Detect which cell encompasses the target text, then output its [x, y] center coordinate. 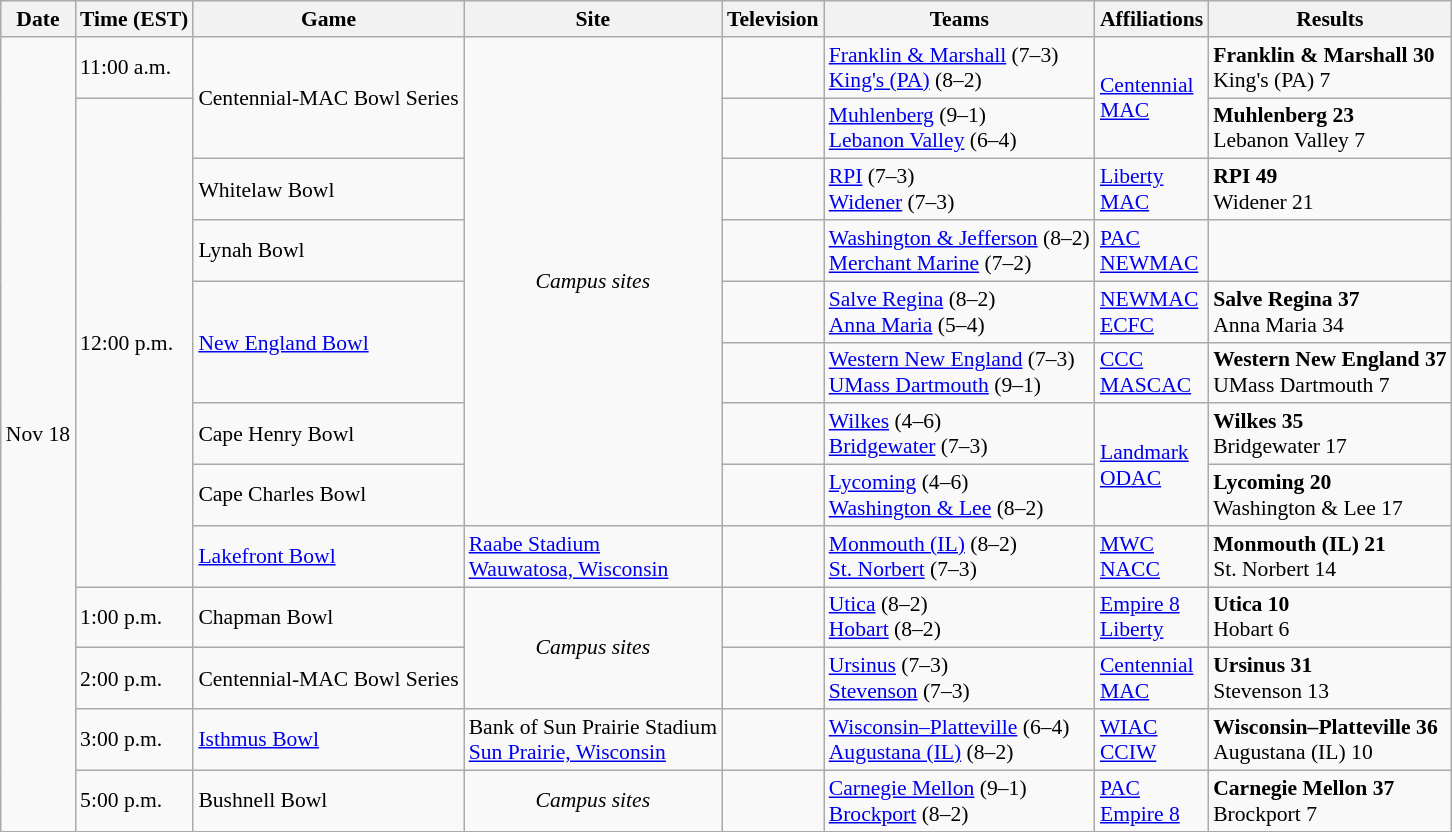
Site [593, 19]
LandmarkODAC [1152, 465]
Wisconsin–Platteville (6–4)Augustana (IL) (8–2) [960, 740]
Wilkes 35Bridgewater 17 [1330, 434]
New England Bowl [328, 342]
Cape Charles Bowl [328, 496]
Lynah Bowl [328, 250]
Time (EST) [134, 19]
Ursinus (7–3)Stevenson (7–3) [960, 678]
Empire 8Liberty [1152, 618]
Salve Regina (8–2)Anna Maria (5–4) [960, 312]
Bank of Sun Prairie StadiumSun Prairie, Wisconsin [593, 740]
Raabe StadiumWauwatosa, Wisconsin [593, 556]
MWCNACC [1152, 556]
Carnegie Mellon (9–1)Brockport (8–2) [960, 800]
Franklin & Marshall (7–3)King's (PA) (8–2) [960, 68]
Salve Regina 37Anna Maria 34 [1330, 312]
Washington & Jefferson (8–2)Merchant Marine (7–2) [960, 250]
WIACCCIW [1152, 740]
RPI 49Widener 21 [1330, 190]
NEWMACECFC [1152, 312]
Ursinus 31Stevenson 13 [1330, 678]
Lycoming (4–6)Washington & Lee (8–2) [960, 496]
1:00 p.m. [134, 618]
Whitelaw Bowl [328, 190]
Monmouth (IL) (8–2)St. Norbert (7–3) [960, 556]
CCCMASCAC [1152, 372]
Utica 10Hobart 6 [1330, 618]
Nov 18 [38, 434]
5:00 p.m. [134, 800]
Lycoming 20Washington & Lee 17 [1330, 496]
Carnegie Mellon 37Brockport 7 [1330, 800]
Date [38, 19]
12:00 p.m. [134, 342]
RPI (7–3)Widener (7–3) [960, 190]
Television [773, 19]
2:00 p.m. [134, 678]
Monmouth (IL) 21St. Norbert 14 [1330, 556]
Cape Henry Bowl [328, 434]
LibertyMAC [1152, 190]
11:00 a.m. [134, 68]
Game [328, 19]
PACEmpire 8 [1152, 800]
Western New England (7–3)UMass Dartmouth (9–1) [960, 372]
Lakefront Bowl [328, 556]
Bushnell Bowl [328, 800]
Affiliations [1152, 19]
Muhlenberg 23Lebanon Valley 7 [1330, 128]
Results [1330, 19]
Western New England 37UMass Dartmouth 7 [1330, 372]
Wisconsin–Platteville 36Augustana (IL) 10 [1330, 740]
Isthmus Bowl [328, 740]
Franklin & Marshall 30King's (PA) 7 [1330, 68]
Teams [960, 19]
Wilkes (4–6)Bridgewater (7–3) [960, 434]
Utica (8–2)Hobart (8–2) [960, 618]
PACNEWMAC [1152, 250]
Chapman Bowl [328, 618]
Muhlenberg (9–1)Lebanon Valley (6–4) [960, 128]
3:00 p.m. [134, 740]
